From the cell containing the given text, extract its center point as [X, Y] coordinate. 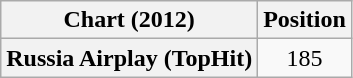
185 [305, 58]
Russia Airplay (TopHit) [130, 58]
Position [305, 20]
Chart (2012) [130, 20]
